Identify which cell holds the provided text, then report its (X, Y) central coordinate. 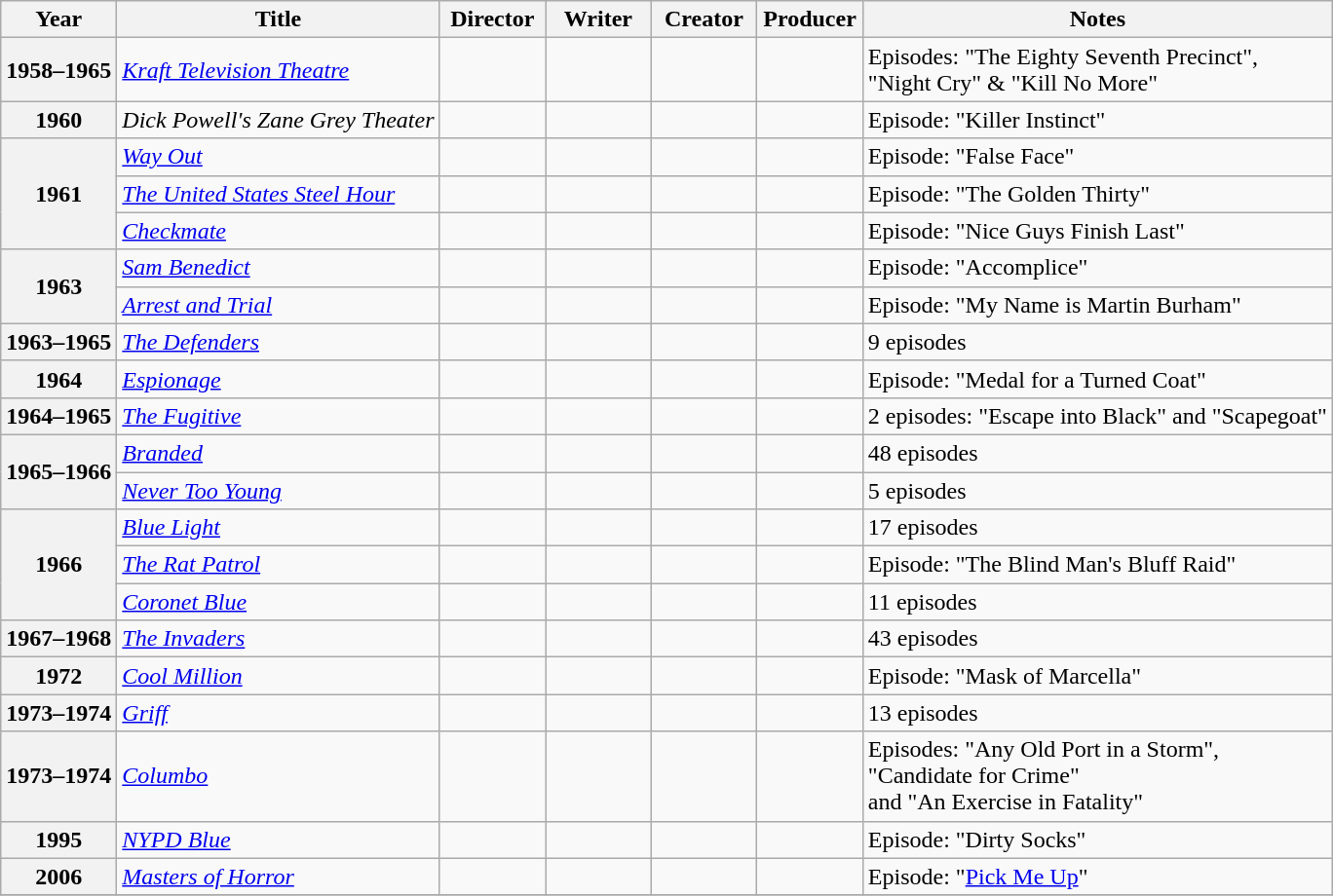
Masters of Horror (279, 877)
1972 (58, 676)
Title (279, 19)
1958–1965 (58, 70)
1961 (58, 194)
Director (493, 19)
5 episodes (1097, 490)
43 episodes (1097, 639)
Episode: "Dirty Socks" (1097, 840)
Sam Benedict (279, 268)
Episodes: "The Eighty Seventh Precinct","Night Cry" & "Kill No More" (1097, 70)
Columbo (279, 776)
48 episodes (1097, 453)
Griff (279, 713)
Episode: "Medal for a Turned Coat" (1097, 379)
17 episodes (1097, 528)
1960 (58, 120)
13 episodes (1097, 713)
Notes (1097, 19)
Kraft Television Theatre (279, 70)
Episode: "False Face" (1097, 157)
1963 (58, 286)
1963–1965 (58, 342)
Creator (704, 19)
Episode: "Pick Me Up" (1097, 877)
9 episodes (1097, 342)
2006 (58, 877)
The Defenders (279, 342)
NYPD Blue (279, 840)
Year (58, 19)
Arrest and Trial (279, 305)
Blue Light (279, 528)
Dick Powell's Zane Grey Theater (279, 120)
Episode: "Killer Instinct" (1097, 120)
1964–1965 (58, 416)
2 episodes: "Escape into Black" and "Scapegoat" (1097, 416)
Writer (598, 19)
The Rat Patrol (279, 565)
Checkmate (279, 231)
The Invaders (279, 639)
1995 (58, 840)
Never Too Young (279, 490)
Episodes: "Any Old Port in a Storm","Candidate for Crime"and "An Exercise in Fatality" (1097, 776)
1966 (58, 565)
Cool Million (279, 676)
Episode: "Nice Guys Finish Last" (1097, 231)
11 episodes (1097, 602)
Way Out (279, 157)
Producer (811, 19)
Espionage (279, 379)
Episode: "Accomplice" (1097, 268)
Branded (279, 453)
1964 (58, 379)
Coronet Blue (279, 602)
The Fugitive (279, 416)
Episode: "Mask of Marcella" (1097, 676)
1967–1968 (58, 639)
Episode: "The Blind Man's Bluff Raid" (1097, 565)
The United States Steel Hour (279, 194)
1965–1966 (58, 471)
Episode: "The Golden Thirty" (1097, 194)
Episode: "My Name is Martin Burham" (1097, 305)
